Output the [X, Y] coordinate of the center of the cell containing the given text.  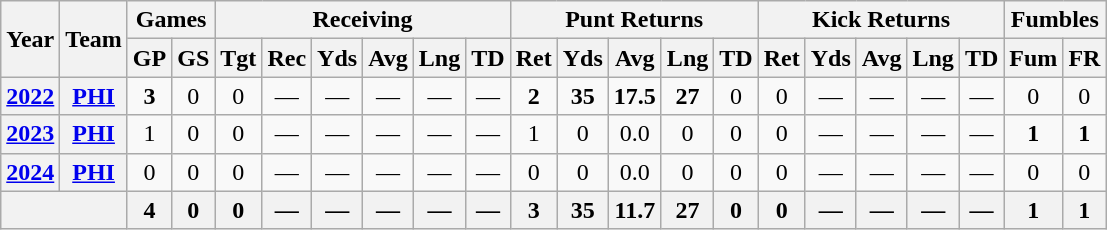
2024 [30, 172]
Fum [1034, 58]
Receiving [362, 20]
Rec [287, 58]
2 [534, 96]
4 [149, 210]
Punt Returns [634, 20]
Games [170, 20]
GP [149, 58]
Year [30, 39]
GS [194, 58]
Tgt [238, 58]
2023 [30, 134]
2022 [30, 96]
11.7 [634, 210]
FR [1084, 58]
Kick Returns [881, 20]
17.5 [634, 96]
Fumbles [1055, 20]
Team [94, 39]
